Detect which cell encompasses the target text, then output its (x, y) center coordinate. 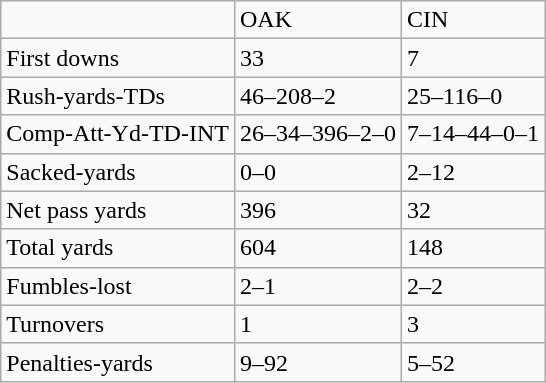
Sacked-yards (118, 172)
148 (474, 248)
Rush-yards-TDs (118, 96)
5–52 (474, 362)
2–12 (474, 172)
OAK (318, 20)
7 (474, 58)
604 (318, 248)
3 (474, 324)
396 (318, 210)
32 (474, 210)
0–0 (318, 172)
9–92 (318, 362)
46–208–2 (318, 96)
Net pass yards (118, 210)
Fumbles-lost (118, 286)
First downs (118, 58)
Turnovers (118, 324)
26–34–396–2–0 (318, 134)
Total yards (118, 248)
7–14–44–0–1 (474, 134)
33 (318, 58)
2–2 (474, 286)
2–1 (318, 286)
Comp-Att-Yd-TD-INT (118, 134)
1 (318, 324)
CIN (474, 20)
Penalties-yards (118, 362)
25–116–0 (474, 96)
